Return (X, Y) of the center of cell containing provided text 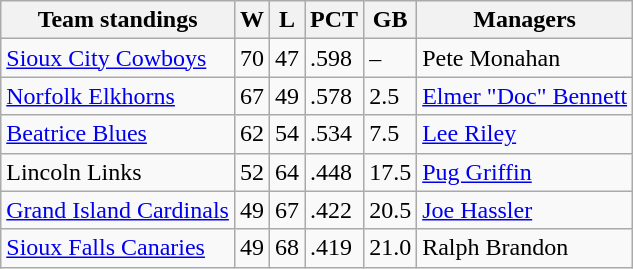
– (390, 58)
W (252, 20)
Ralph Brandon (525, 248)
68 (286, 248)
Joe Hassler (525, 210)
2.5 (390, 96)
Managers (525, 20)
7.5 (390, 134)
20.5 (390, 210)
62 (252, 134)
L (286, 20)
Sioux Falls Canaries (118, 248)
.578 (334, 96)
54 (286, 134)
Pug Griffin (525, 172)
64 (286, 172)
.598 (334, 58)
Pete Monahan (525, 58)
Norfolk Elkhorns (118, 96)
Lincoln Links (118, 172)
.534 (334, 134)
GB (390, 20)
70 (252, 58)
Elmer "Doc" Bennett (525, 96)
Sioux City Cowboys (118, 58)
PCT (334, 20)
21.0 (390, 248)
Grand Island Cardinals (118, 210)
Lee Riley (525, 134)
52 (252, 172)
47 (286, 58)
.419 (334, 248)
.448 (334, 172)
Team standings (118, 20)
Beatrice Blues (118, 134)
.422 (334, 210)
17.5 (390, 172)
